Search for the cell housing the specified text and yield its [X, Y] center coordinate. 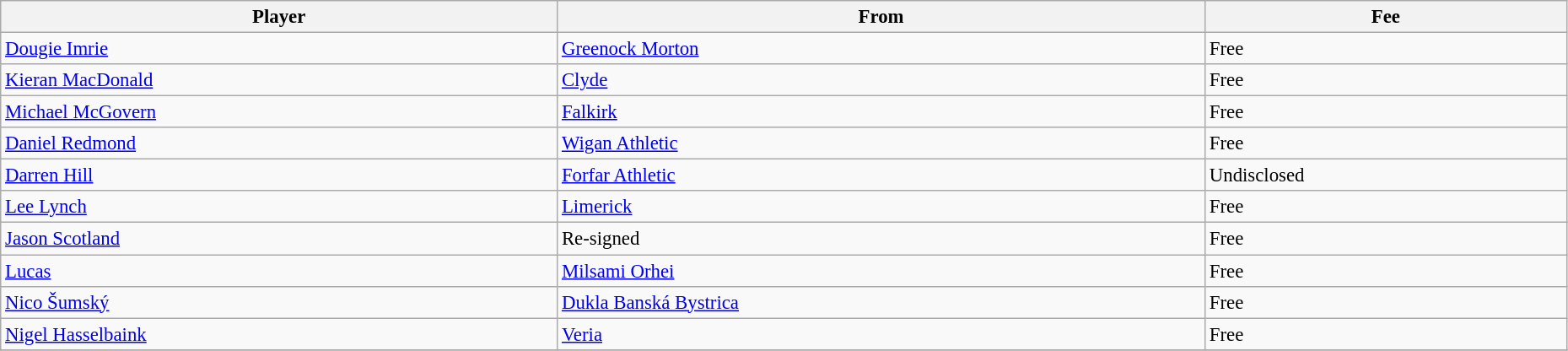
Dukla Banská Bystrica [881, 302]
Darren Hill [279, 175]
Lee Lynch [279, 207]
From [881, 17]
Undisclosed [1385, 175]
Dougie Imrie [279, 49]
Nico Šumský [279, 302]
Greenock Morton [881, 49]
Jason Scotland [279, 239]
Re-signed [881, 239]
Falkirk [881, 112]
Wigan Athletic [881, 143]
Kieran MacDonald [279, 80]
Clyde [881, 80]
Forfar Athletic [881, 175]
Lucas [279, 271]
Michael McGovern [279, 112]
Player [279, 17]
Milsami Orhei [881, 271]
Nigel Hasselbaink [279, 334]
Veria [881, 334]
Fee [1385, 17]
Limerick [881, 207]
Daniel Redmond [279, 143]
